Detect which cell encompasses the target text, then output its [x, y] center coordinate. 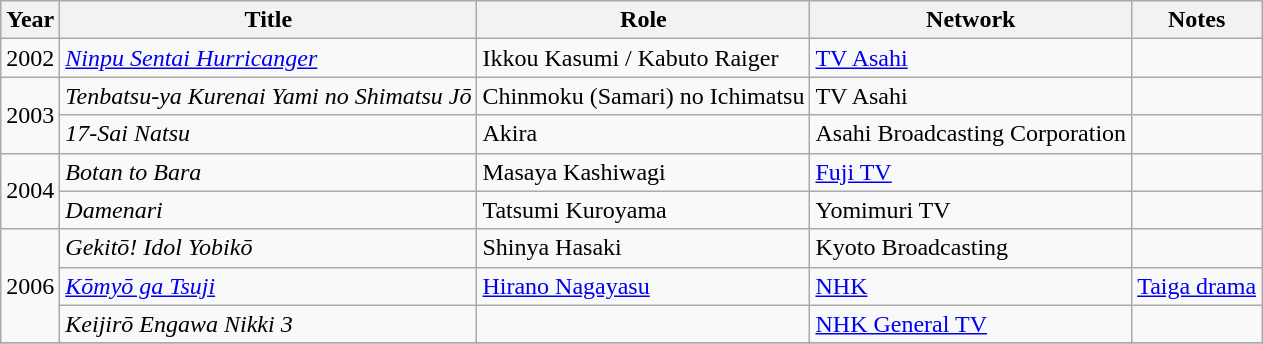
2002 [30, 58]
17-Sai Natsu [268, 134]
Fuji TV [971, 172]
Notes [1197, 20]
Asahi Broadcasting Corporation [971, 134]
2004 [30, 191]
Botan to Bara [268, 172]
NHK [971, 286]
Network [971, 20]
Akira [644, 134]
Taiga drama [1197, 286]
Ikkou Kasumi / Kabuto Raiger [644, 58]
Hirano Nagayasu [644, 286]
Chinmoku (Samari) no Ichimatsu [644, 96]
Tenbatsu-ya Kurenai Yami no Shimatsu Jō [268, 96]
2006 [30, 286]
Role [644, 20]
Ninpu Sentai Hurricanger [268, 58]
Year [30, 20]
Keijirō Engawa Nikki 3 [268, 324]
Tatsumi Kuroyama [644, 210]
Title [268, 20]
Yomimuri TV [971, 210]
Kōmyō ga Tsuji [268, 286]
Shinya Hasaki [644, 248]
NHK General TV [971, 324]
Kyoto Broadcasting [971, 248]
Damenari [268, 210]
Gekitō! Idol Yobikō [268, 248]
Masaya Kashiwagi [644, 172]
2003 [30, 115]
